Locate the cell with the specified text and output its (x, y) center coordinate. 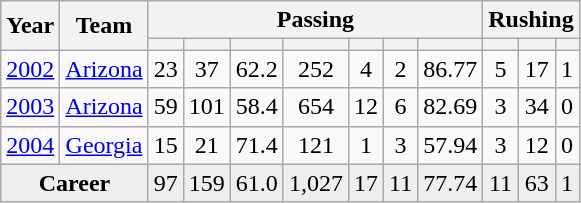
2004 (30, 145)
2002 (30, 69)
97 (166, 183)
34 (536, 107)
58.4 (256, 107)
82.69 (450, 107)
23 (166, 69)
654 (316, 107)
15 (166, 145)
86.77 (450, 69)
21 (206, 145)
Passing (316, 20)
59 (166, 107)
252 (316, 69)
101 (206, 107)
6 (400, 107)
77.74 (450, 183)
Georgia (104, 145)
Rushing (531, 20)
2 (400, 69)
62.2 (256, 69)
Year (30, 26)
37 (206, 69)
159 (206, 183)
121 (316, 145)
4 (366, 69)
71.4 (256, 145)
61.0 (256, 183)
63 (536, 183)
Team (104, 26)
Career (74, 183)
2003 (30, 107)
5 (501, 69)
57.94 (450, 145)
1,027 (316, 183)
